Scan for the cell matching the given text and deliver its [X, Y] coordinate at center. 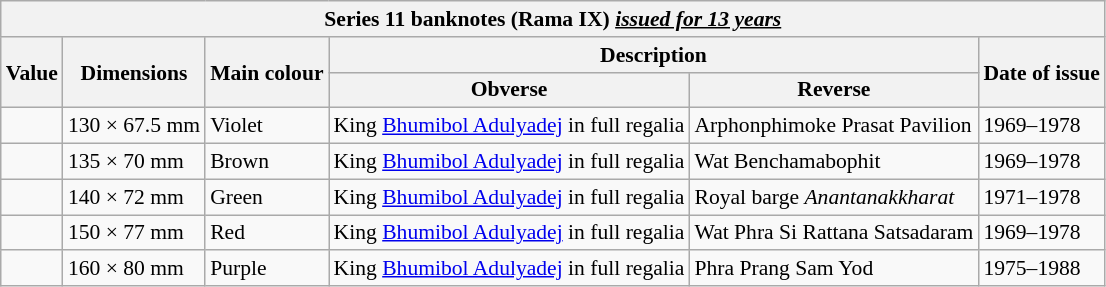
Date of issue [1041, 72]
Value [32, 72]
Main colour [266, 72]
150 × 77 mm [134, 233]
Brown [266, 162]
Wat Benchamabophit [834, 162]
Violet [266, 126]
160 × 80 mm [134, 269]
Royal barge Anantanakkharat [834, 197]
Wat Phra Si Rattana Satsadaram [834, 233]
Arphonphimoke Prasat Pavilion [834, 126]
140 × 72 mm [134, 197]
Description [654, 55]
Phra Prang Sam Yod [834, 269]
Green [266, 197]
130 × 67.5 mm [134, 126]
1971–1978 [1041, 197]
Red [266, 233]
Series 11 banknotes (Rama IX) issued for 13 years [553, 19]
Obverse [510, 90]
Reverse [834, 90]
Dimensions [134, 72]
Purple [266, 269]
135 × 70 mm [134, 162]
1975–1988 [1041, 269]
